From the cell containing the given text, extract its center point as (x, y) coordinate. 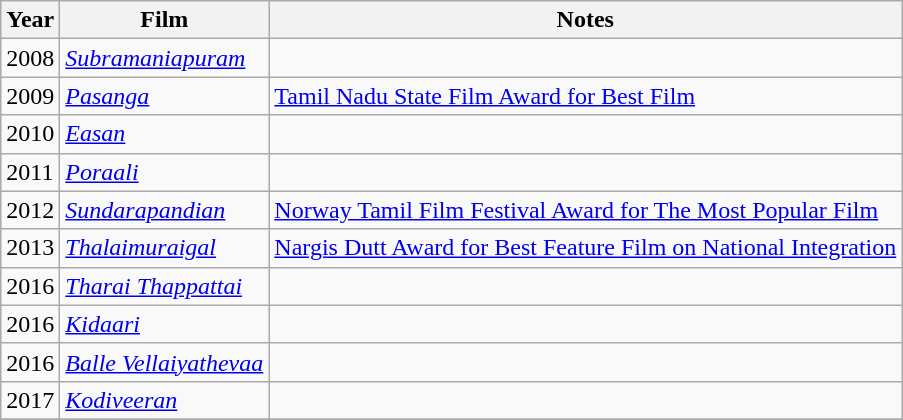
2011 (30, 172)
Year (30, 20)
Tharai Thappattai (164, 286)
Subramaniapuram (164, 58)
Kidaari (164, 324)
Easan (164, 134)
Norway Tamil Film Festival Award for The Most Popular Film (586, 210)
Film (164, 20)
2012 (30, 210)
2017 (30, 400)
Poraali (164, 172)
Balle Vellaiyathevaa (164, 362)
Kodiveeran (164, 400)
Tamil Nadu State Film Award for Best Film (586, 96)
Sundarapandian (164, 210)
Nargis Dutt Award for Best Feature Film on National Integration (586, 248)
Thalaimuraigal (164, 248)
Notes (586, 20)
2010 (30, 134)
Pasanga (164, 96)
2013 (30, 248)
2009 (30, 96)
2008 (30, 58)
